Identify which cell holds the provided text, then report its [x, y] central coordinate. 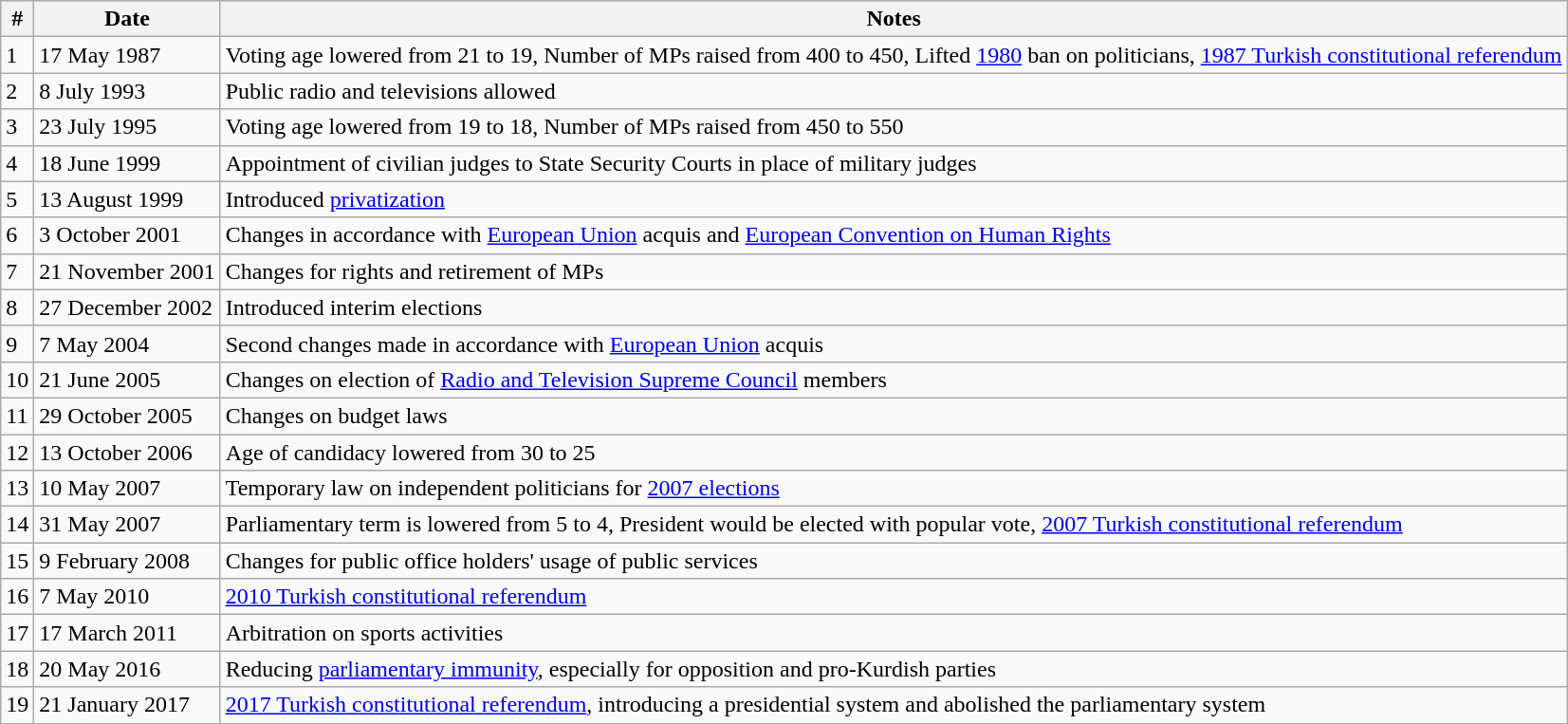
10 May 2007 [127, 489]
21 June 2005 [127, 380]
11 [17, 416]
2017 Turkish constitutional referendum, introducing a presidential system and abolished the parliamentary system [894, 705]
Introduced privatization [894, 199]
Notes [894, 19]
7 May 2010 [127, 597]
Arbitration on sports activities [894, 633]
13 [17, 489]
Parliamentary term is lowered from 5 to 4, President would be elected with popular vote, 2007 Turkish constitutional referendum [894, 525]
31 May 2007 [127, 525]
20 May 2016 [127, 669]
9 February 2008 [127, 561]
Temporary law on independent politicians for 2007 elections [894, 489]
17 May 1987 [127, 55]
Appointment of civilian judges to State Security Courts in place of military judges [894, 163]
15 [17, 561]
7 May 2004 [127, 343]
Changes for public office holders' usage of public services [894, 561]
16 [17, 597]
Reducing parliamentary immunity, especially for opposition and pro-Kurdish parties [894, 669]
27 December 2002 [127, 307]
18 June 1999 [127, 163]
1 [17, 55]
Changes for rights and retirement of MPs [894, 271]
2 [17, 91]
21 January 2017 [127, 705]
18 [17, 669]
17 [17, 633]
12 [17, 453]
8 July 1993 [127, 91]
Public radio and televisions allowed [894, 91]
4 [17, 163]
Voting age lowered from 21 to 19, Number of MPs raised from 400 to 450, Lifted 1980 ban on politicians, 1987 Turkish constitutional referendum [894, 55]
29 October 2005 [127, 416]
3 October 2001 [127, 235]
17 March 2011 [127, 633]
6 [17, 235]
13 October 2006 [127, 453]
8 [17, 307]
9 [17, 343]
Date [127, 19]
14 [17, 525]
10 [17, 380]
Changes in accordance with European Union acquis and European Convention on Human Rights [894, 235]
# [17, 19]
19 [17, 705]
2010 Turkish constitutional referendum [894, 597]
3 [17, 127]
Introduced interim elections [894, 307]
13 August 1999 [127, 199]
Second changes made in accordance with European Union acquis [894, 343]
Age of candidacy lowered from 30 to 25 [894, 453]
7 [17, 271]
Voting age lowered from 19 to 18, Number of MPs raised from 450 to 550 [894, 127]
Changes on budget laws [894, 416]
23 July 1995 [127, 127]
5 [17, 199]
Changes on election of Radio and Television Supreme Council members [894, 380]
21 November 2001 [127, 271]
